Extract the (X, Y) coordinate from the center of the cell holding the provided text.  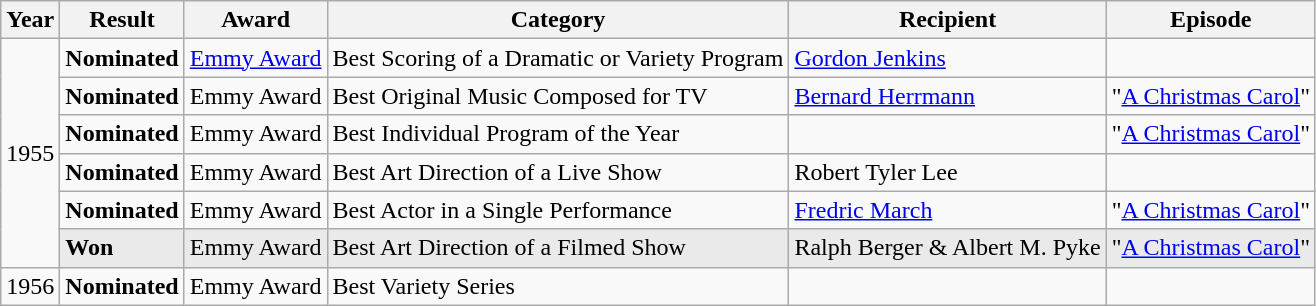
Robert Tyler Lee (948, 172)
Best Scoring of a Dramatic or Variety Program (558, 58)
Recipient (948, 20)
Best Art Direction of a Filmed Show (558, 248)
Fredric March (948, 210)
Result (122, 20)
Best Variety Series (558, 286)
Gordon Jenkins (948, 58)
Bernard Herrmann (948, 96)
Year (30, 20)
Best Individual Program of the Year (558, 134)
Ralph Berger & Albert M. Pyke (948, 248)
Best Actor in a Single Performance (558, 210)
Won (122, 248)
Award (256, 20)
Best Art Direction of a Live Show (558, 172)
Best Original Music Composed for TV (558, 96)
Category (558, 20)
1956 (30, 286)
Episode (1210, 20)
1955 (30, 153)
